From the cell containing the given text, extract its center point as (x, y) coordinate. 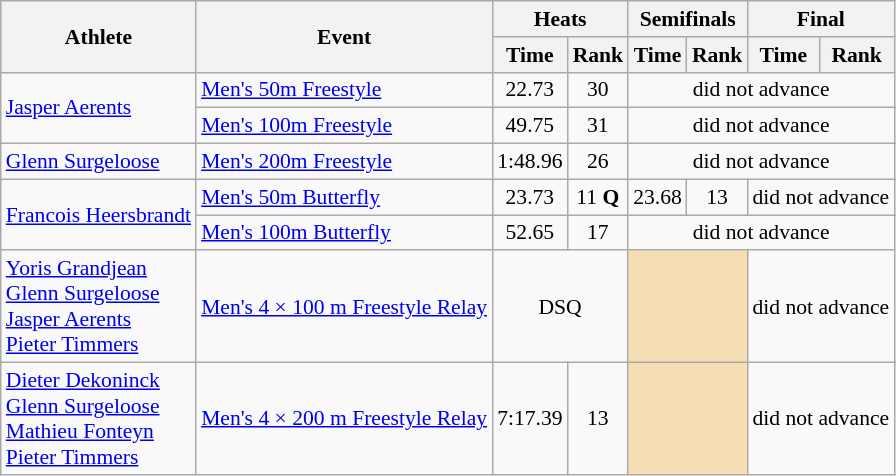
22.73 (530, 90)
23.73 (530, 197)
Men's 50m Butterfly (344, 197)
Yoris GrandjeanGlenn SurgelooseJasper AerentsPieter Timmers (98, 307)
Dieter DekoninckGlenn SurgelooseMathieu FonteynPieter Timmers (98, 419)
7:17.39 (530, 419)
Event (344, 36)
Men's 50m Freestyle (344, 90)
52.65 (530, 233)
Men's 100m Freestyle (344, 126)
Jasper Aerents (98, 108)
23.68 (658, 197)
Men's 100m Butterfly (344, 233)
11 Q (598, 197)
Heats (560, 19)
Semifinals (688, 19)
31 (598, 126)
49.75 (530, 126)
Men's 4 × 200 m Freestyle Relay (344, 419)
Men's 4 × 100 m Freestyle Relay (344, 307)
DSQ (560, 307)
Men's 200m Freestyle (344, 162)
17 (598, 233)
Final (820, 19)
1:48.96 (530, 162)
Glenn Surgeloose (98, 162)
Athlete (98, 36)
Francois Heersbrandt (98, 214)
26 (598, 162)
30 (598, 90)
